From the cell containing the given text, extract its center point as [x, y] coordinate. 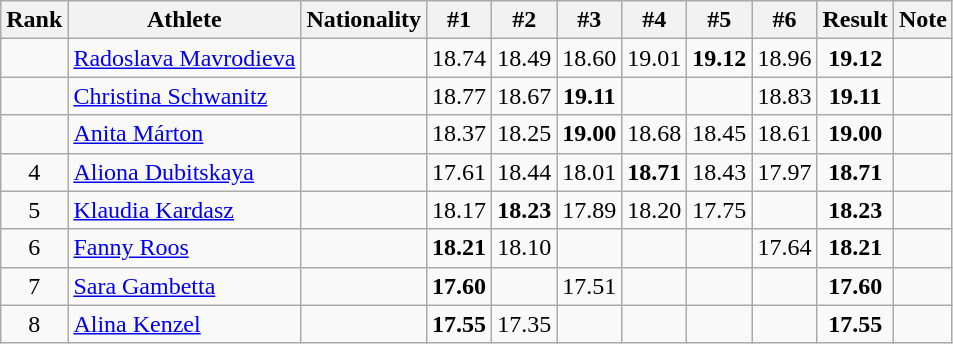
Christina Schwanitz [184, 96]
#4 [654, 20]
5 [34, 210]
Aliona Dubitskaya [184, 172]
Radoslava Mavrodieva [184, 58]
18.10 [524, 248]
18.44 [524, 172]
6 [34, 248]
18.17 [460, 210]
18.60 [590, 58]
18.67 [524, 96]
Alina Kenzel [184, 324]
17.64 [784, 248]
Fanny Roos [184, 248]
Note [922, 20]
18.37 [460, 134]
Rank [34, 20]
Sara Gambetta [184, 286]
18.43 [720, 172]
18.45 [720, 134]
4 [34, 172]
Anita Márton [184, 134]
18.96 [784, 58]
18.20 [654, 210]
17.75 [720, 210]
18.49 [524, 58]
18.25 [524, 134]
18.74 [460, 58]
17.97 [784, 172]
#1 [460, 20]
#5 [720, 20]
Nationality [364, 20]
17.51 [590, 286]
Athlete [184, 20]
#3 [590, 20]
18.68 [654, 134]
18.61 [784, 134]
19.01 [654, 58]
17.61 [460, 172]
#2 [524, 20]
8 [34, 324]
Result [855, 20]
18.01 [590, 172]
Klaudia Kardasz [184, 210]
18.83 [784, 96]
17.89 [590, 210]
18.77 [460, 96]
17.35 [524, 324]
7 [34, 286]
#6 [784, 20]
